Determine the [x, y] coordinate at the center of the cell enclosing the given text.  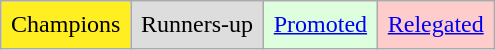
Relegated [436, 25]
Runners-up [198, 25]
Champions [66, 25]
Promoted [320, 25]
